Determine the (X, Y) coordinate at the center of the cell enclosing the given text.  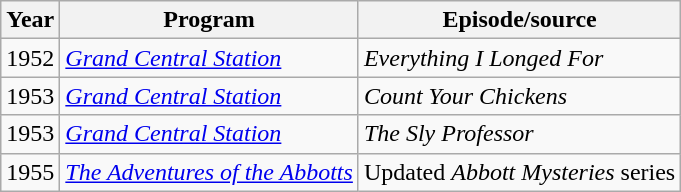
The Adventures of the Abbotts (210, 172)
Count Your Chickens (519, 96)
Year (30, 20)
Program (210, 20)
1955 (30, 172)
Updated Abbott Mysteries series (519, 172)
The Sly Professor (519, 134)
Episode/source (519, 20)
1952 (30, 58)
Everything I Longed For (519, 58)
